Capture the cell that displays the provided text and extract its (x, y) central coordinate. 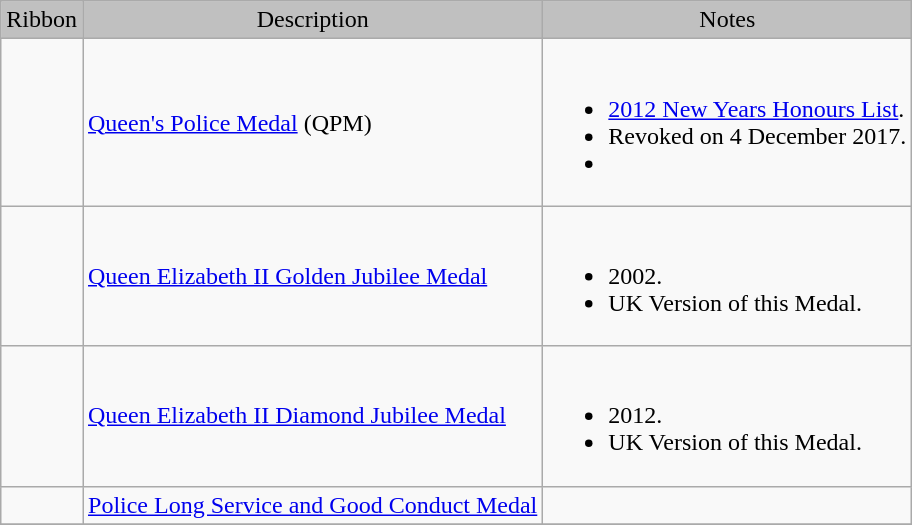
Police Long Service and Good Conduct Medal (312, 505)
Notes (728, 20)
Queen Elizabeth II Golden Jubilee Medal (312, 276)
2002.UK Version of this Medal. (728, 276)
Description (312, 20)
2012.UK Version of this Medal. (728, 416)
2012 New Years Honours List.Revoked on 4 December 2017. (728, 122)
Ribbon (42, 20)
Queen's Police Medal (QPM) (312, 122)
Queen Elizabeth II Diamond Jubilee Medal (312, 416)
